Return (X, Y) of the center of cell containing provided text 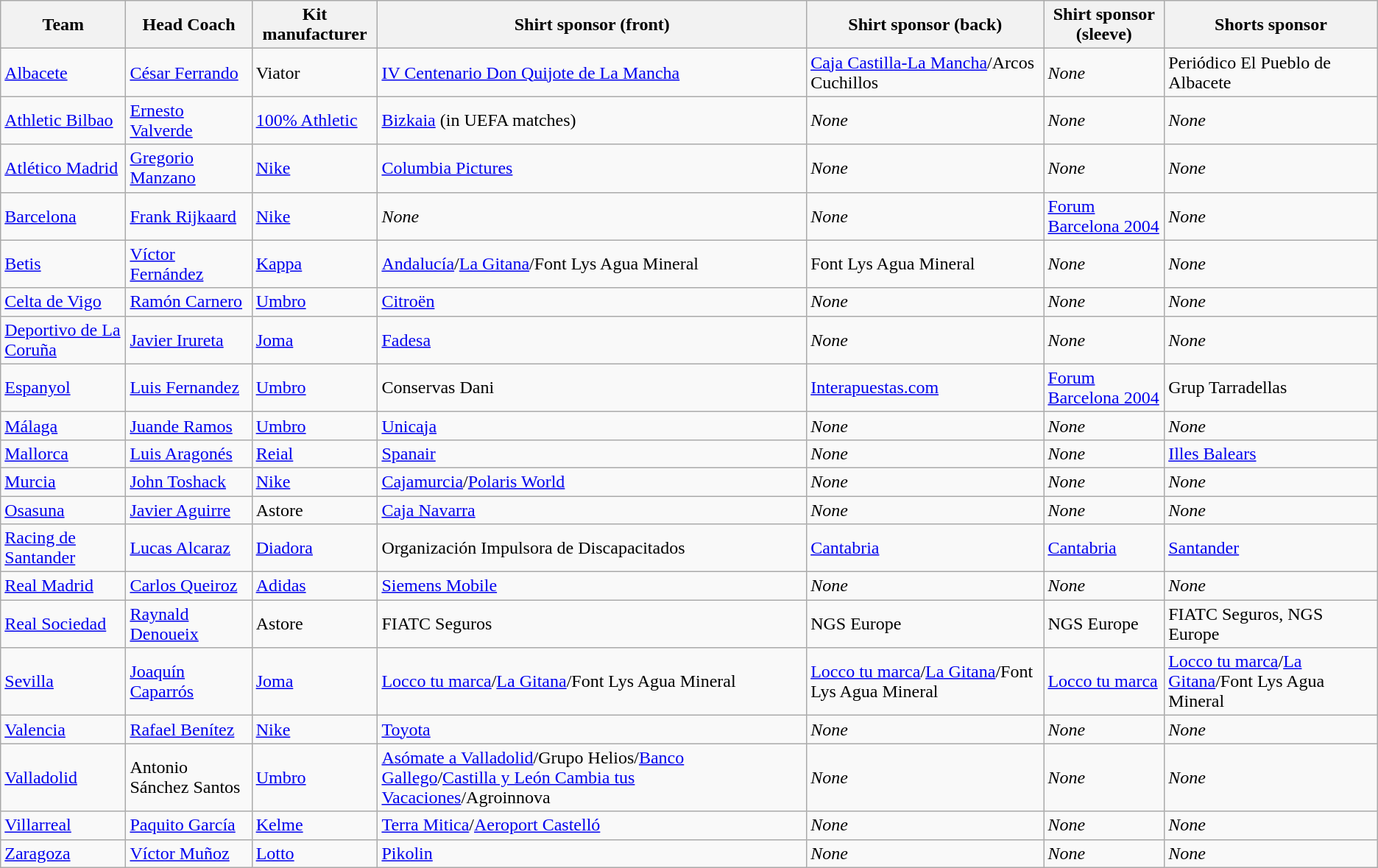
Asómate a Valladolid/Grupo Helios/Banco Gallego/Castilla y León Cambia tus Vacaciones/Agroinnova (592, 777)
Diadora (315, 548)
Organización Impulsora de Discapacitados (592, 548)
Barcelona (63, 216)
Shorts sponsor (1271, 25)
Team (63, 25)
Deportivo de La Coruña (63, 340)
Locco tu marca (1104, 682)
Carlos Queiroz (188, 586)
Javier Irureta (188, 340)
Rafael Benítez (188, 730)
Spanair (592, 454)
100% Athletic (315, 121)
Joaquín Caparrós (188, 682)
Real Sociedad (63, 624)
Javier Aguirre (188, 510)
Celta de Vigo (63, 302)
Siemens Mobile (592, 586)
Cajamurcia/Polaris World (592, 481)
Reial (315, 454)
Shirt sponsor (back) (925, 25)
Zaragoza (63, 853)
Kit manufacturer (315, 25)
Terra Mitica/Aeroport Castelló (592, 825)
Shirt sponsor (front) (592, 25)
John Toshack (188, 481)
Murcia (63, 481)
Athletic Bilbao (63, 121)
FIATC Seguros (592, 624)
Toyota (592, 730)
Espanyol (63, 387)
Citroën (592, 302)
Raynald Denoueix (188, 624)
Albacete (63, 72)
Interapuestas.com (925, 387)
Adidas (315, 586)
Racing de Santander (63, 548)
Ramón Carnero (188, 302)
Andalucía/La Gitana/Font Lys Agua Mineral (592, 264)
Atlético Madrid (63, 168)
Mallorca (63, 454)
Ernesto Valverde (188, 121)
Caja Castilla-La Mancha/Arcos Cuchillos (925, 72)
Shirt sponsor (sleeve) (1104, 25)
IV Centenario Don Quijote de La Mancha (592, 72)
Luis Fernandez (188, 387)
Fadesa (592, 340)
Illes Balears (1271, 454)
Frank Rijkaard (188, 216)
Periódico El Pueblo de Albacete (1271, 72)
Valladolid (63, 777)
Conservas Dani (592, 387)
Málaga (63, 426)
Luis Aragonés (188, 454)
Betis (63, 264)
Head Coach (188, 25)
Columbia Pictures (592, 168)
Kelme (315, 825)
Bizkaia (in UEFA matches) (592, 121)
Real Madrid (63, 586)
Osasuna (63, 510)
FIATC Seguros, NGS Europe (1271, 624)
Font Lys Agua Mineral (925, 264)
Lucas Alcaraz (188, 548)
Santander (1271, 548)
Viator (315, 72)
Caja Navarra (592, 510)
Lotto (315, 853)
Kappa (315, 264)
Juande Ramos (188, 426)
Paquito García (188, 825)
Antonio Sánchez Santos (188, 777)
Unicaja (592, 426)
Sevilla (63, 682)
Grup Tarradellas (1271, 387)
Pikolin (592, 853)
Víctor Muñoz (188, 853)
Gregorio Manzano (188, 168)
Villarreal (63, 825)
Víctor Fernández (188, 264)
Valencia (63, 730)
César Ferrando (188, 72)
